Search for the cell housing the specified text and yield its (x, y) center coordinate. 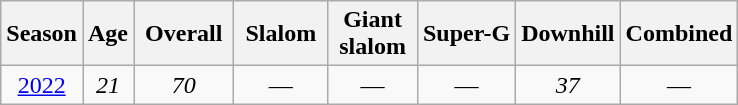
Overall (184, 34)
2022 (42, 85)
70 (184, 85)
Season (42, 34)
Downhill (568, 34)
21 (108, 85)
37 (568, 85)
Age (108, 34)
Slalom (281, 34)
Super-G (466, 34)
Combined (679, 34)
Giant slalom (373, 34)
